Provide the [X, Y] coordinate of the cell's center where the given text is located.  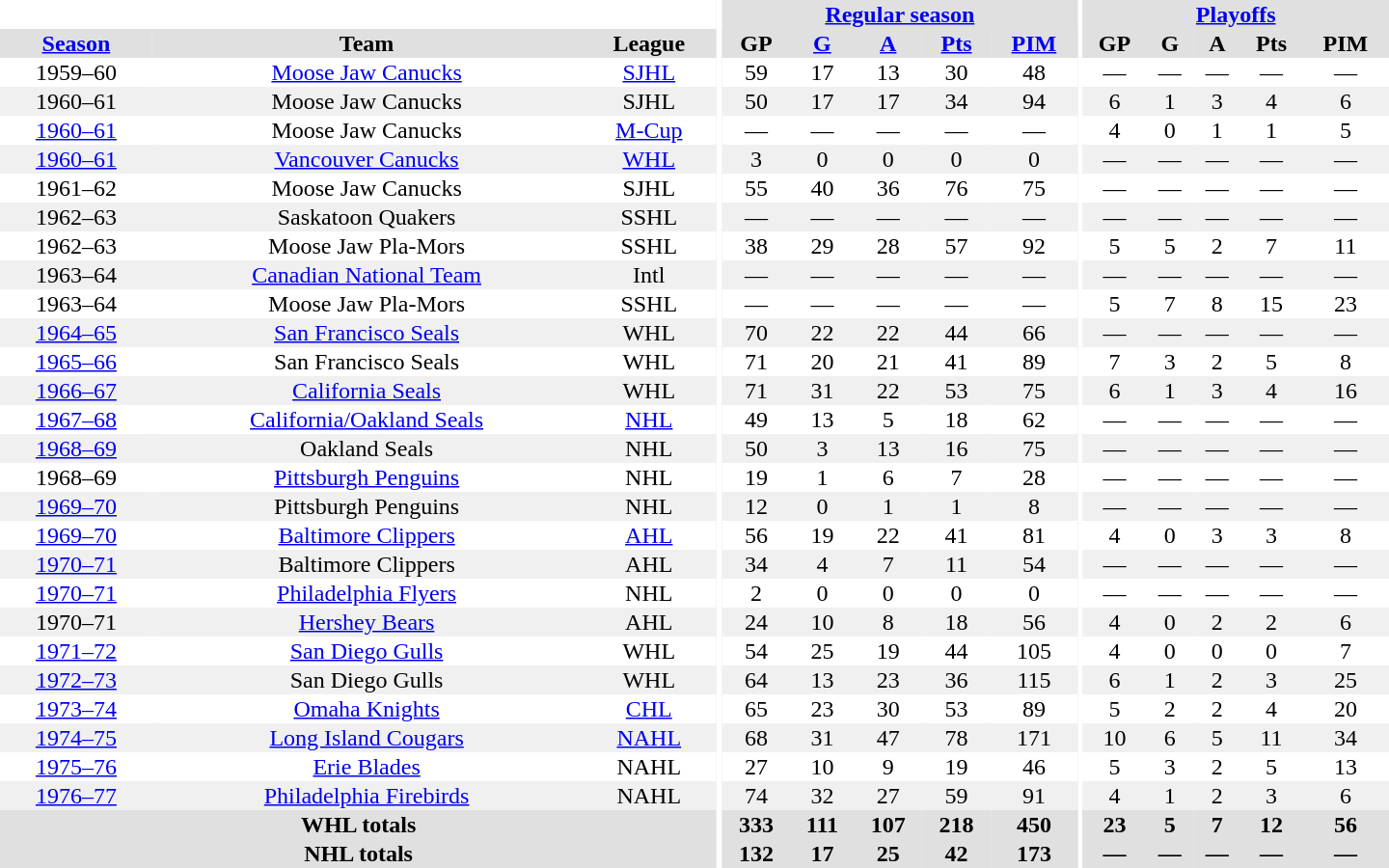
42 [957, 854]
Philadelphia Firebirds [367, 796]
29 [822, 246]
62 [1034, 420]
Vancouver Canucks [367, 159]
Omaha Knights [367, 709]
78 [957, 738]
173 [1034, 854]
32 [822, 796]
91 [1034, 796]
Oakland Seals [367, 448]
1972–73 [76, 680]
218 [957, 825]
NHL totals [359, 854]
450 [1034, 825]
California Seals [367, 391]
66 [1034, 333]
Intl [648, 275]
81 [1034, 535]
111 [822, 825]
1976–77 [76, 796]
70 [756, 333]
15 [1271, 304]
21 [887, 362]
Saskatoon Quakers [367, 217]
1975–76 [76, 767]
1966–67 [76, 391]
1974–75 [76, 738]
68 [756, 738]
64 [756, 680]
M-Cup [648, 130]
76 [957, 188]
48 [1034, 72]
Playoffs [1236, 14]
WHL totals [359, 825]
1964–65 [76, 333]
49 [756, 420]
74 [756, 796]
1961–62 [76, 188]
105 [1034, 651]
1967–68 [76, 420]
Long Island Cougars [367, 738]
171 [1034, 738]
115 [1034, 680]
132 [756, 854]
46 [1034, 767]
California/Oakland Seals [367, 420]
107 [887, 825]
Regular season [900, 14]
Team [367, 43]
Season [76, 43]
55 [756, 188]
1971–72 [76, 651]
9 [887, 767]
94 [1034, 101]
92 [1034, 246]
1959–60 [76, 72]
40 [822, 188]
League [648, 43]
1973–74 [76, 709]
47 [887, 738]
24 [756, 622]
65 [756, 709]
Canadian National Team [367, 275]
38 [756, 246]
Hershey Bears [367, 622]
57 [957, 246]
Erie Blades [367, 767]
1965–66 [76, 362]
333 [756, 825]
Philadelphia Flyers [367, 593]
CHL [648, 709]
